From the cell containing the given text, extract its center point as (x, y) coordinate. 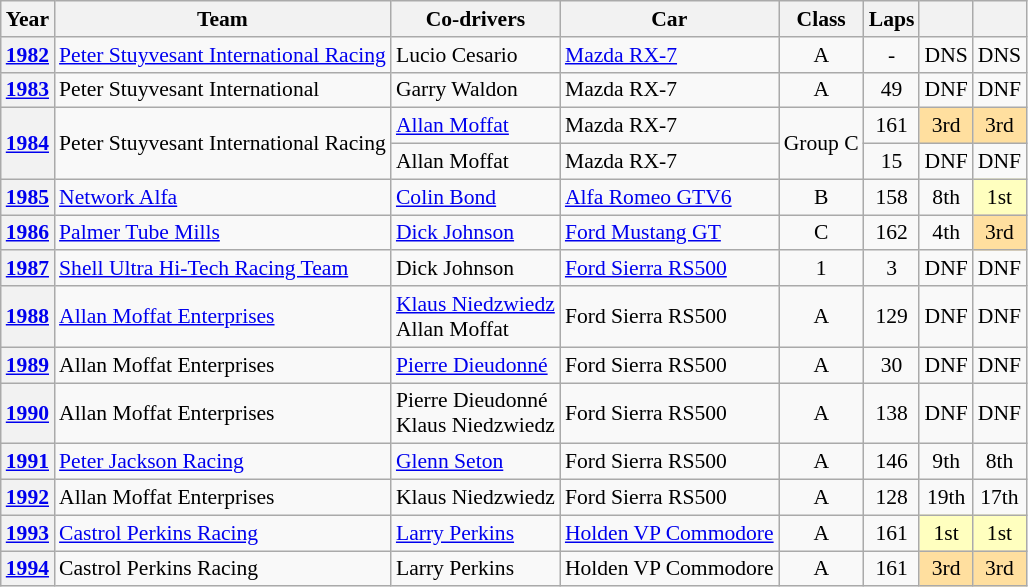
1986 (28, 233)
1982 (28, 55)
1989 (28, 365)
Shell Ultra Hi-Tech Racing Team (222, 269)
30 (892, 365)
9th (946, 462)
C (822, 233)
Group C (822, 144)
1 (822, 269)
1985 (28, 197)
Colin Bond (476, 197)
Lucio Cesario (476, 55)
Palmer Tube Mills (222, 233)
1994 (28, 569)
17th (1000, 498)
Peter Stuyvesant International (222, 90)
158 (892, 197)
19th (946, 498)
Klaus Niedzwiedz (476, 498)
162 (892, 233)
128 (892, 498)
15 (892, 162)
Pierre Dieudonné (476, 365)
3 (892, 269)
Garry Waldon (476, 90)
49 (892, 90)
Alfa Romeo GTV6 (670, 197)
1984 (28, 144)
1988 (28, 316)
Car (670, 19)
Network Alfa (222, 197)
1987 (28, 269)
Co-drivers (476, 19)
Laps (892, 19)
Team (222, 19)
Glenn Seton (476, 462)
Klaus Niedzwiedz Allan Moffat (476, 316)
- (892, 55)
Pierre Dieudonné Klaus Niedzwiedz (476, 414)
138 (892, 414)
129 (892, 316)
Peter Jackson Racing (222, 462)
146 (892, 462)
1991 (28, 462)
4th (946, 233)
B (822, 197)
Year (28, 19)
1992 (28, 498)
Class (822, 19)
1990 (28, 414)
1983 (28, 90)
Ford Mustang GT (670, 233)
1993 (28, 533)
